Find where the given text appears and provide that cell's center as (x, y) coordinate. 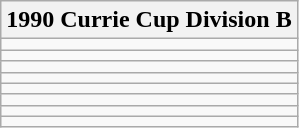
1990 Currie Cup Division B (149, 20)
